Provide the (x, y) coordinate of the cell's center where the given text is located.  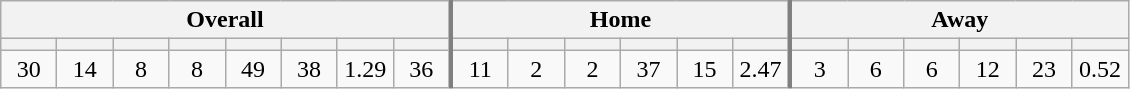
14 (85, 69)
12 (988, 69)
1.29 (365, 69)
23 (1044, 69)
37 (648, 69)
49 (253, 69)
Overall (226, 20)
3 (819, 69)
36 (422, 69)
11 (480, 69)
0.52 (1100, 69)
30 (29, 69)
15 (704, 69)
38 (309, 69)
Away (959, 20)
Home (620, 20)
2.47 (762, 69)
